Identify which cell holds the provided text, then report its [x, y] central coordinate. 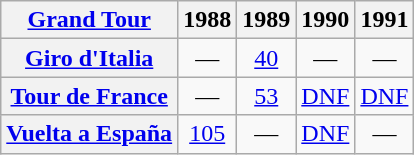
53 [266, 96]
40 [266, 58]
1988 [208, 20]
Tour de France [90, 96]
1989 [266, 20]
105 [208, 134]
1991 [384, 20]
1990 [326, 20]
Grand Tour [90, 20]
Giro d'Italia [90, 58]
Vuelta a España [90, 134]
